Search for the cell housing the specified text and yield its [x, y] center coordinate. 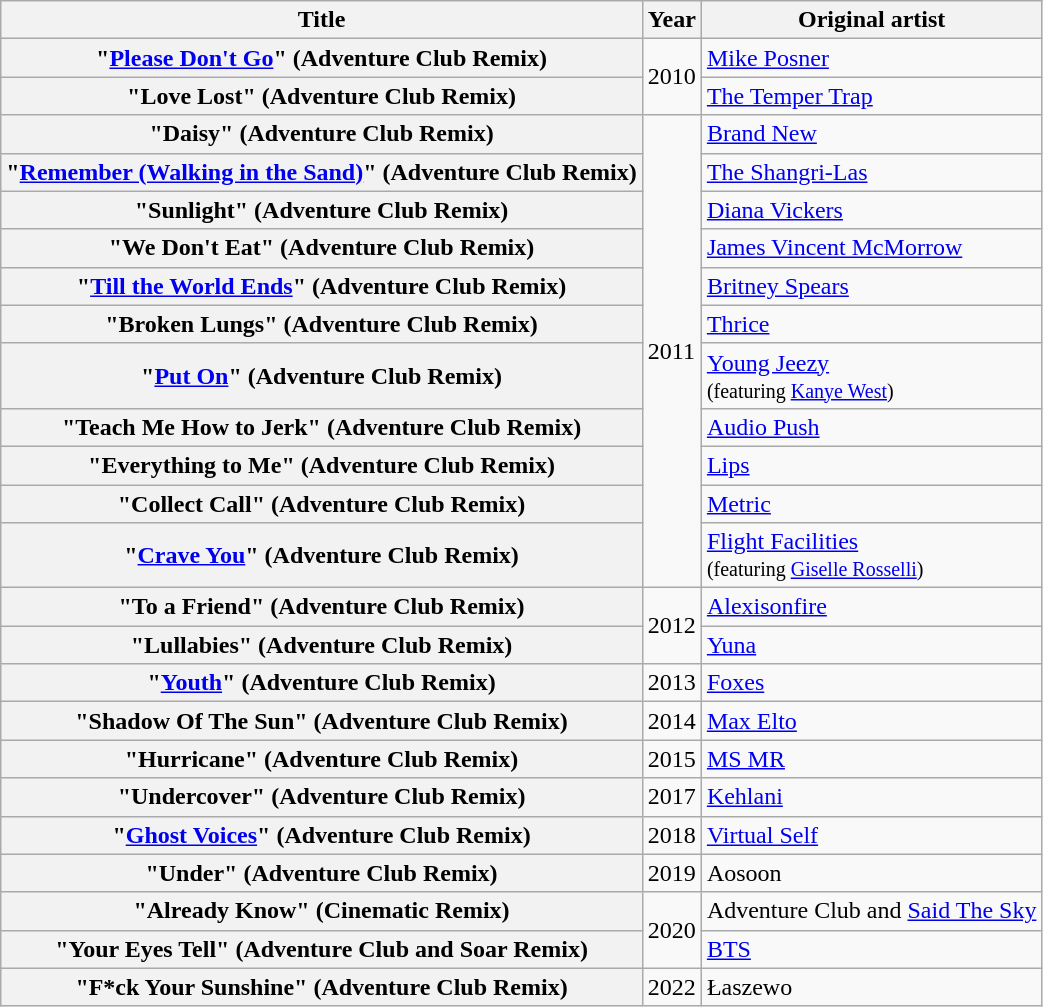
Mike Posner [872, 58]
2014 [672, 721]
2011 [672, 352]
2015 [672, 759]
"Undercover" (Adventure Club Remix) [322, 797]
"Please Don't Go" (Adventure Club Remix) [322, 58]
"F*ck Your Sunshine" (Adventure Club Remix) [322, 987]
"Shadow Of The Sun" (Adventure Club Remix) [322, 721]
Adventure Club and Said The Sky [872, 911]
Yuna [872, 645]
Britney Spears [872, 286]
BTS [872, 949]
"Sunlight" (Adventure Club Remix) [322, 210]
The Temper Trap [872, 96]
"Love Lost" (Adventure Club Remix) [322, 96]
Title [322, 20]
Foxes [872, 683]
2019 [672, 873]
Brand New [872, 134]
Year [672, 20]
Aosoon [872, 873]
"Under" (Adventure Club Remix) [322, 873]
"Remember (Walking in the Sand)" (Adventure Club Remix) [322, 172]
"Teach Me How to Jerk" (Adventure Club Remix) [322, 427]
The Shangri-Las [872, 172]
Lips [872, 465]
"To a Friend" (Adventure Club Remix) [322, 607]
Virtual Self [872, 835]
"Ghost Voices" (Adventure Club Remix) [322, 835]
"Hurricane" (Adventure Club Remix) [322, 759]
"We Don't Eat" (Adventure Club Remix) [322, 248]
"Your Eyes Tell" (Adventure Club and Soar Remix) [322, 949]
"Already Know" (Cinematic Remix) [322, 911]
2010 [672, 77]
2017 [672, 797]
Diana Vickers [872, 210]
Thrice [872, 324]
Young Jeezy (featuring Kanye West) [872, 376]
"Collect Call" (Adventure Club Remix) [322, 503]
James Vincent McMorrow [872, 248]
Max Elto [872, 721]
MS MR [872, 759]
Metric [872, 503]
2012 [672, 626]
"Till the World Ends" (Adventure Club Remix) [322, 286]
Original artist [872, 20]
Łaszewo [872, 987]
"Lullabies" (Adventure Club Remix) [322, 645]
2013 [672, 683]
2020 [672, 930]
"Everything to Me" (Adventure Club Remix) [322, 465]
"Broken Lungs" (Adventure Club Remix) [322, 324]
Flight Facilities (featuring Giselle Rosselli) [872, 556]
Alexisonfire [872, 607]
Kehlani [872, 797]
2022 [672, 987]
"Youth" (Adventure Club Remix) [322, 683]
"Put On" (Adventure Club Remix) [322, 376]
Audio Push [872, 427]
"Daisy" (Adventure Club Remix) [322, 134]
"Crave You" (Adventure Club Remix) [322, 556]
2018 [672, 835]
